For the text-containing cell, return its midpoint in (X, Y) coordinate format. 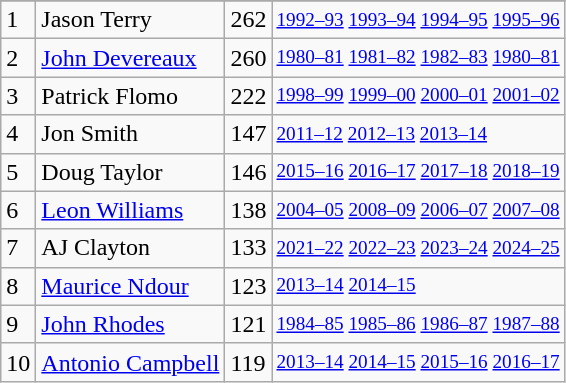
3 (18, 96)
138 (248, 210)
2013–14 2014–15 (418, 286)
AJ Clayton (130, 248)
10 (18, 362)
Doug Taylor (130, 172)
Antonio Campbell (130, 362)
5 (18, 172)
222 (248, 96)
146 (248, 172)
2021–22 2022–23 2023–24 2024–25 (418, 248)
2011–12 2012–13 2013–14 (418, 134)
4 (18, 134)
John Devereaux (130, 58)
Patrick Flomo (130, 96)
6 (18, 210)
2015–16 2016–17 2017–18 2018–19 (418, 172)
1984–85 1985–86 1986–87 1987–88 (418, 324)
1998–99 1999–00 2000–01 2001–02 (418, 96)
262 (248, 20)
147 (248, 134)
7 (18, 248)
9 (18, 324)
1980–81 1981–82 1982–83 1980–81 (418, 58)
2004–05 2008–09 2006–07 2007–08 (418, 210)
Jon Smith (130, 134)
2 (18, 58)
133 (248, 248)
8 (18, 286)
2013–14 2014–15 2015–16 2016–17 (418, 362)
Jason Terry (130, 20)
1992–93 1993–94 1994–95 1995–96 (418, 20)
260 (248, 58)
1 (18, 20)
119 (248, 362)
123 (248, 286)
Leon Williams (130, 210)
Maurice Ndour (130, 286)
121 (248, 324)
John Rhodes (130, 324)
